Locate the cell with the specified text and output its [X, Y] center coordinate. 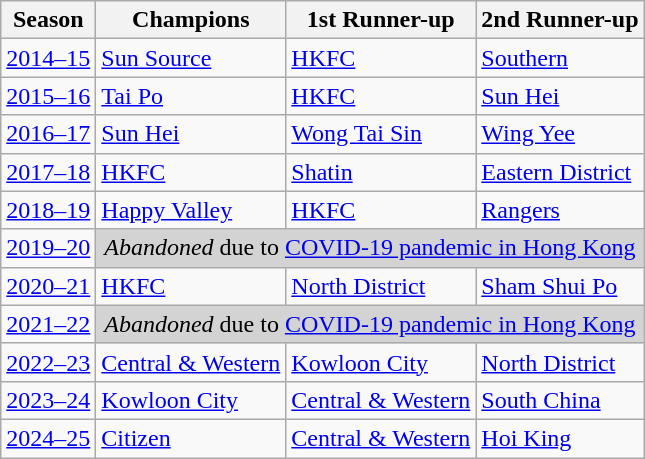
Sham Shui Po [560, 286]
2014–15 [48, 58]
2018–19 [48, 210]
Champions [191, 20]
2017–18 [48, 172]
2021–22 [48, 324]
2019–20 [48, 248]
South China [560, 400]
1st Runner-up [381, 20]
Sun Source [191, 58]
Season [48, 20]
Wong Tai Sin [381, 134]
2nd Runner-up [560, 20]
Rangers [560, 210]
Shatin [381, 172]
Eastern District [560, 172]
2015–16 [48, 96]
2016–17 [48, 134]
Hoi King [560, 438]
2023–24 [48, 400]
2020–21 [48, 286]
Southern [560, 58]
2022–23 [48, 362]
Happy Valley [191, 210]
Tai Po [191, 96]
Citizen [191, 438]
2024–25 [48, 438]
Wing Yee [560, 134]
